Find where the given text appears and provide that cell's center as [x, y] coordinate. 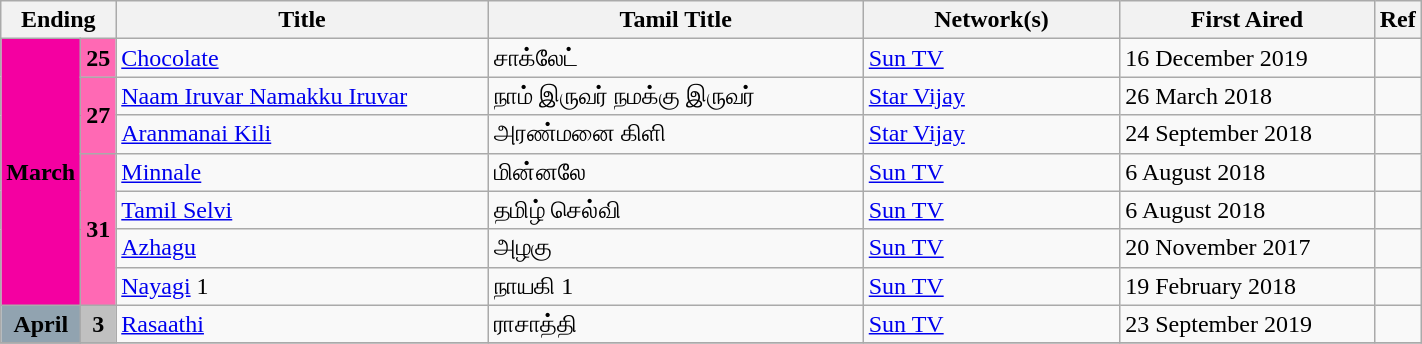
April [41, 324]
சாக்லேட் [676, 58]
அரண்மனை கிளி [676, 134]
Ref [1398, 20]
நாம் இருவர் நமக்கு இருவர் [676, 96]
Rasaathi [302, 324]
Minnale [302, 172]
Azhagu [302, 248]
Tamil Selvi [302, 210]
19 February 2018 [1247, 286]
மின்னலே [676, 172]
First Aired [1247, 20]
25 [98, 58]
27 [98, 115]
Chocolate [302, 58]
Ending [58, 20]
Tamil Title [676, 20]
24 September 2018 [1247, 134]
March [41, 172]
Network(s) [991, 20]
23 September 2019 [1247, 324]
நாயகி 1 [676, 286]
20 November 2017 [1247, 248]
Title [302, 20]
3 [98, 324]
Aranmanai Kili [302, 134]
Naam Iruvar Namakku Iruvar [302, 96]
தமிழ் செல்வி [676, 210]
16 December 2019 [1247, 58]
26 March 2018 [1247, 96]
31 [98, 229]
Nayagi 1 [302, 286]
அழகு [676, 248]
ராசாத்தி [676, 324]
